Provide the (X, Y) coordinate of the cell's center where the given text is located.  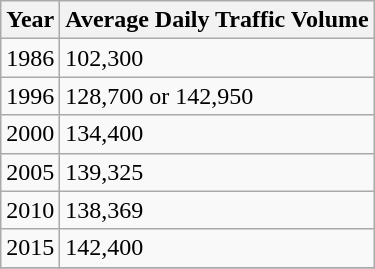
1996 (30, 96)
142,400 (217, 248)
2005 (30, 172)
2015 (30, 248)
2010 (30, 210)
Average Daily Traffic Volume (217, 20)
139,325 (217, 172)
Year (30, 20)
102,300 (217, 58)
2000 (30, 134)
1986 (30, 58)
128,700 or 142,950 (217, 96)
134,400 (217, 134)
138,369 (217, 210)
